Determine the (X, Y) coordinate at the center of the cell enclosing the given text.  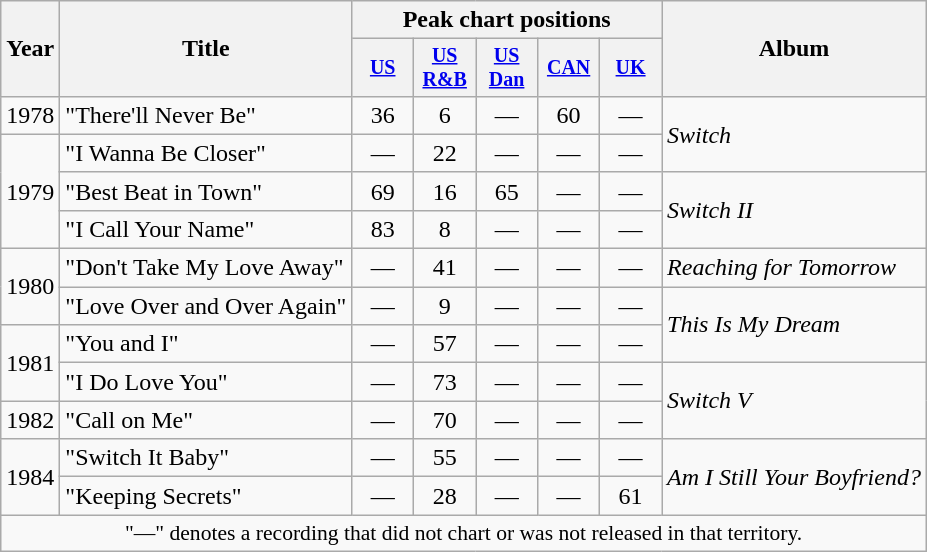
1978 (30, 115)
"—" denotes a recording that did not chart or was not released in that territory. (464, 533)
"Keeping Secrets" (206, 496)
US (383, 68)
1984 (30, 477)
83 (383, 229)
36 (383, 115)
1979 (30, 191)
8 (445, 229)
Am I Still Your Boyfriend? (794, 477)
"Call on Me" (206, 420)
"You and I" (206, 344)
61 (631, 496)
1981 (30, 363)
60 (569, 115)
16 (445, 191)
Switch V (794, 401)
6 (445, 115)
55 (445, 458)
1980 (30, 287)
"Love Over and Over Again" (206, 306)
57 (445, 344)
28 (445, 496)
Switch (794, 134)
This Is My Dream (794, 325)
70 (445, 420)
41 (445, 268)
Title (206, 49)
"I Wanna Be Closer" (206, 153)
"I Call Your Name" (206, 229)
"Switch It Baby" (206, 458)
Peak chart positions (507, 20)
9 (445, 306)
CAN (569, 68)
"Don't Take My Love Away" (206, 268)
Album (794, 49)
22 (445, 153)
USDan (507, 68)
65 (507, 191)
"Best Beat in Town" (206, 191)
Switch II (794, 210)
"I Do Love You" (206, 382)
73 (445, 382)
Year (30, 49)
UK (631, 68)
1982 (30, 420)
"There'll Never Be" (206, 115)
Reaching for Tomorrow (794, 268)
USR&B (445, 68)
69 (383, 191)
